Capture the cell that displays the provided text and extract its (x, y) central coordinate. 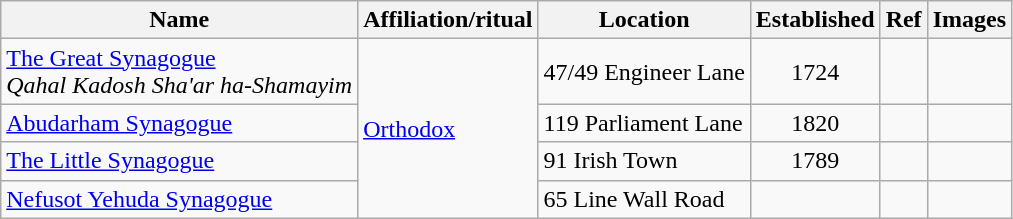
47/49 Engineer Lane (644, 72)
1724 (815, 72)
Abudarham Synagogue (180, 123)
The Little Synagogue (180, 161)
Location (644, 20)
Nefusot Yehuda Synagogue (180, 199)
The Great SynagogueQahal Kadosh Sha'ar ha-Shamayim (180, 72)
119 Parliament Lane (644, 123)
Ref (904, 20)
1789 (815, 161)
Name (180, 20)
65 Line Wall Road (644, 199)
91 Irish Town (644, 161)
Orthodox (448, 128)
Images (969, 20)
Established (815, 20)
1820 (815, 123)
Affiliation/ritual (448, 20)
